Locate the cell with the specified text and output its [x, y] center coordinate. 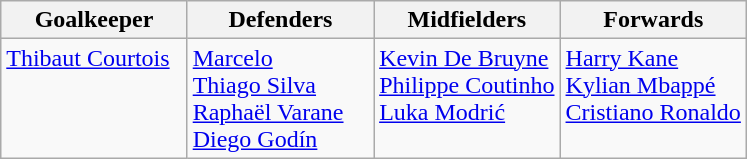
Goalkeeper [94, 20]
Harry Kane Kylian Mbappé Cristiano Ronaldo [653, 98]
Kevin De Bruyne Philippe Coutinho Luka Modrić [467, 98]
Thibaut Courtois [94, 98]
Marcelo Thiago Silva Raphaël Varane Diego Godín [280, 98]
Defenders [280, 20]
Midfielders [467, 20]
Forwards [653, 20]
